Return the [x, y] coordinate for the center point of the cell that contains the specified text.  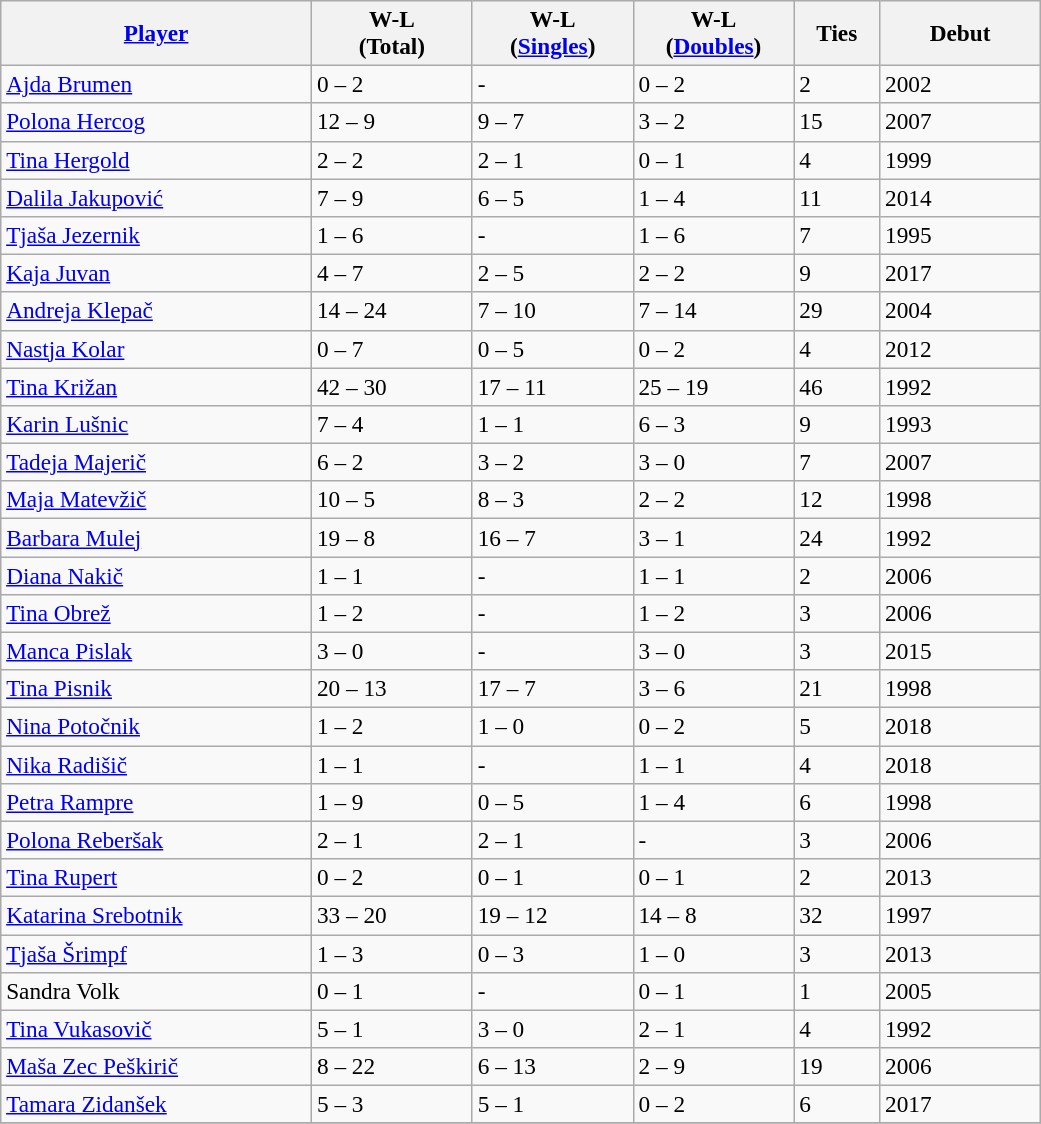
10 – 5 [392, 500]
24 [837, 537]
3 – 1 [714, 537]
7 – 9 [392, 197]
7 – 10 [552, 311]
Katarina Srebotnik [156, 915]
19 – 8 [392, 537]
32 [837, 915]
Kaja Juvan [156, 273]
5 [837, 726]
Nina Potočnik [156, 726]
14 – 24 [392, 311]
14 – 8 [714, 915]
17 – 11 [552, 386]
2005 [960, 991]
Tjaša Šrimpf [156, 953]
1993 [960, 424]
Ties [837, 32]
Maša Zec Peškirič [156, 1066]
1 – 3 [392, 953]
W-L(Total) [392, 32]
20 – 13 [392, 689]
Dalila Jakupović [156, 197]
Sandra Volk [156, 991]
2 – 5 [552, 273]
2014 [960, 197]
Tadeja Majerič [156, 462]
2015 [960, 651]
Tina Hergold [156, 160]
33 – 20 [392, 915]
Polona Hercog [156, 122]
21 [837, 689]
6 – 13 [552, 1066]
Tina Rupert [156, 877]
8 – 3 [552, 500]
9 – 7 [552, 122]
25 – 19 [714, 386]
17 – 7 [552, 689]
Tina Križan [156, 386]
3 – 6 [714, 689]
8 – 22 [392, 1066]
4 – 7 [392, 273]
Petra Rampre [156, 802]
42 – 30 [392, 386]
19 [837, 1066]
W-L(Doubles) [714, 32]
2012 [960, 349]
2004 [960, 311]
Diana Nakič [156, 575]
1999 [960, 160]
Debut [960, 32]
11 [837, 197]
7 – 4 [392, 424]
7 – 14 [714, 311]
Tjaša Jezernik [156, 235]
Tamara Zidanšek [156, 1104]
Polona Reberšak [156, 840]
2 – 9 [714, 1066]
1 [837, 991]
1997 [960, 915]
6 – 3 [714, 424]
Manca Pislak [156, 651]
Nastja Kolar [156, 349]
Ajda Brumen [156, 84]
Tina Pisnik [156, 689]
6 – 2 [392, 462]
Nika Radišič [156, 764]
Barbara Mulej [156, 537]
0 – 7 [392, 349]
19 – 12 [552, 915]
12 [837, 500]
0 – 3 [552, 953]
W-L(Singles) [552, 32]
46 [837, 386]
Tina Obrež [156, 613]
1995 [960, 235]
5 – 3 [392, 1104]
16 – 7 [552, 537]
Tina Vukasovič [156, 1029]
Andreja Klepač [156, 311]
12 – 9 [392, 122]
29 [837, 311]
Karin Lušnic [156, 424]
Maja Matevžič [156, 500]
6 – 5 [552, 197]
Player [156, 32]
1 – 9 [392, 802]
15 [837, 122]
2002 [960, 84]
